From the cell containing the given text, extract its center point as (x, y) coordinate. 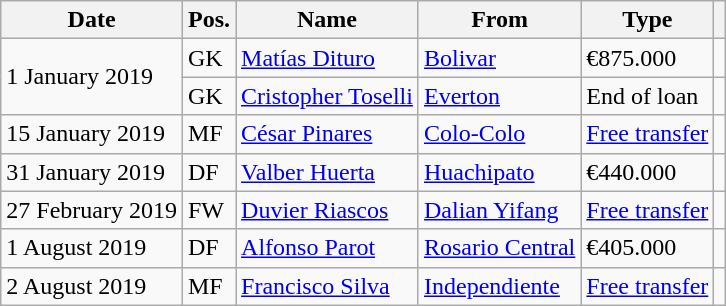
End of loan (648, 96)
Pos. (208, 20)
Independiente (499, 286)
27 February 2019 (92, 210)
€440.000 (648, 172)
Duvier Riascos (328, 210)
1 August 2019 (92, 248)
Valber Huerta (328, 172)
Everton (499, 96)
César Pinares (328, 134)
2 August 2019 (92, 286)
Dalian Yifang (499, 210)
Alfonso Parot (328, 248)
Huachipato (499, 172)
Type (648, 20)
15 January 2019 (92, 134)
Name (328, 20)
€875.000 (648, 58)
31 January 2019 (92, 172)
Colo-Colo (499, 134)
€405.000 (648, 248)
Francisco Silva (328, 286)
1 January 2019 (92, 77)
Rosario Central (499, 248)
Date (92, 20)
Bolivar (499, 58)
FW (208, 210)
From (499, 20)
Matías Dituro (328, 58)
Cristopher Toselli (328, 96)
